Detect which cell encompasses the target text, then output its (x, y) center coordinate. 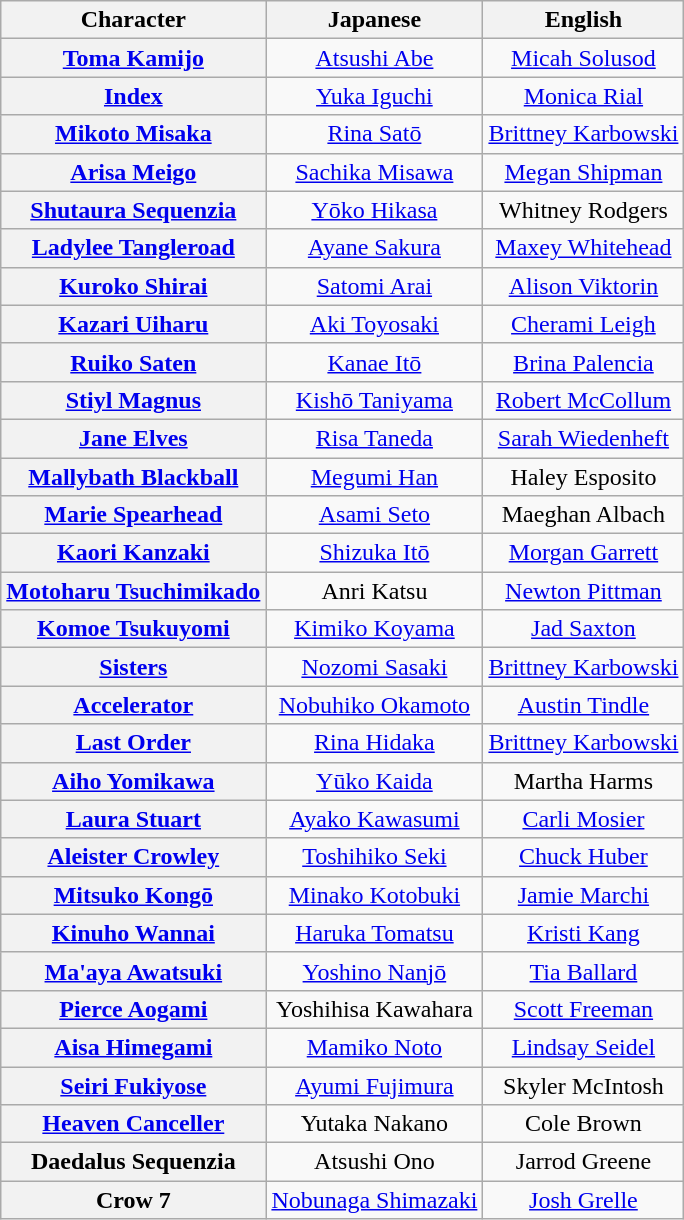
Marie Spearhead (134, 515)
Micah Solusod (584, 58)
Nozomi Sasaki (374, 667)
Yoshino Nanjō (374, 971)
Whitney Rodgers (584, 210)
English (584, 20)
Yūko Kaida (374, 781)
Ladylee Tangleroad (134, 248)
Kuroko Shirai (134, 286)
Megan Shipman (584, 172)
Tia Ballard (584, 971)
Sarah Wiedenheft (584, 438)
Shizuka Itō (374, 553)
Sachika Misawa (374, 172)
Daedalus Sequenzia (134, 1162)
Mikoto Misaka (134, 134)
Minako Kotobuki (374, 895)
Kanae Itō (374, 362)
Risa Taneda (374, 438)
Pierce Aogami (134, 1009)
Last Order (134, 743)
Mallybath Blackball (134, 477)
Brina Palencia (584, 362)
Nobunaga Shimazaki (374, 1200)
Jamie Marchi (584, 895)
Maxey Whitehead (584, 248)
Austin Tindle (584, 705)
Japanese (374, 20)
Jane Elves (134, 438)
Rina Satō (374, 134)
Yōko Hikasa (374, 210)
Ayane Sakura (374, 248)
Yoshihisa Kawahara (374, 1009)
Yutaka Nakano (374, 1124)
Jarrod Greene (584, 1162)
Maeghan Albach (584, 515)
Jad Saxton (584, 629)
Aisa Himegami (134, 1047)
Komoe Tsukuyomi (134, 629)
Kaori Kanzaki (134, 553)
Ruiko Saten (134, 362)
Character (134, 20)
Cherami Leigh (584, 324)
Kimiko Koyama (374, 629)
Morgan Garrett (584, 553)
Megumi Han (374, 477)
Monica Rial (584, 96)
Ayumi Fujimura (374, 1085)
Heaven Canceller (134, 1124)
Ma'aya Awatsuki (134, 971)
Toma Kamijo (134, 58)
Josh Grelle (584, 1200)
Kinuho Wannai (134, 933)
Martha Harms (584, 781)
Yuka Iguchi (374, 96)
Satomi Arai (374, 286)
Accelerator (134, 705)
Ayako Kawasumi (374, 819)
Alison Viktorin (584, 286)
Nobuhiko Okamoto (374, 705)
Kazari Uiharu (134, 324)
Atsushi Abe (374, 58)
Kishō Taniyama (374, 400)
Haruka Tomatsu (374, 933)
Shutaura Sequenzia (134, 210)
Cole Brown (584, 1124)
Lindsay Seidel (584, 1047)
Kristi Kang (584, 933)
Newton Pittman (584, 591)
Laura Stuart (134, 819)
Index (134, 96)
Motoharu Tsuchimikado (134, 591)
Mitsuko Kongō (134, 895)
Crow 7 (134, 1200)
Arisa Meigo (134, 172)
Toshihiko Seki (374, 857)
Sisters (134, 667)
Stiyl Magnus (134, 400)
Anri Katsu (374, 591)
Chuck Huber (584, 857)
Mamiko Noto (374, 1047)
Aiho Yomikawa (134, 781)
Aleister Crowley (134, 857)
Atsushi Ono (374, 1162)
Rina Hidaka (374, 743)
Haley Esposito (584, 477)
Seiri Fukiyose (134, 1085)
Scott Freeman (584, 1009)
Skyler McIntosh (584, 1085)
Robert McCollum (584, 400)
Asami Seto (374, 515)
Carli Mosier (584, 819)
Aki Toyosaki (374, 324)
